Return (X, Y) of the center of cell containing provided text 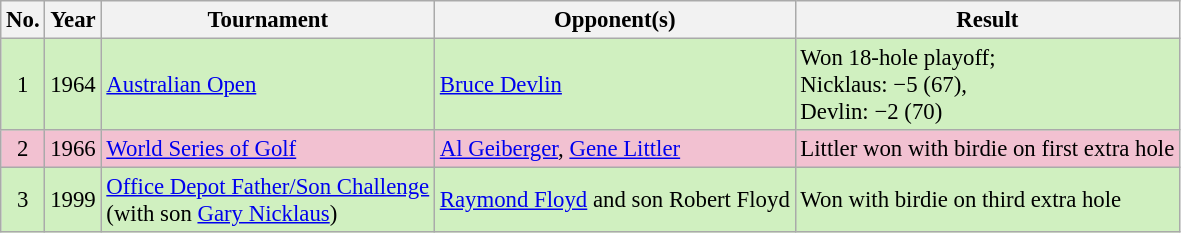
Australian Open (268, 85)
Littler won with birdie on first extra hole (988, 149)
1966 (73, 149)
Won with birdie on third extra hole (988, 200)
Raymond Floyd and son Robert Floyd (616, 200)
Al Geiberger, Gene Littler (616, 149)
Opponent(s) (616, 20)
1999 (73, 200)
Office Depot Father/Son Challenge(with son Gary Nicklaus) (268, 200)
2 (23, 149)
1 (23, 85)
World Series of Golf (268, 149)
Bruce Devlin (616, 85)
Year (73, 20)
1964 (73, 85)
Tournament (268, 20)
3 (23, 200)
No. (23, 20)
Result (988, 20)
Won 18-hole playoff;Nicklaus: −5 (67),Devlin: −2 (70) (988, 85)
